For the text-containing cell, return its midpoint in [x, y] coordinate format. 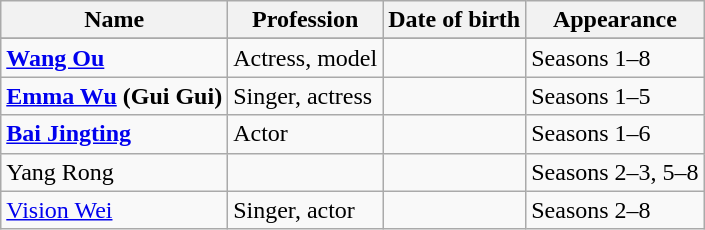
Seasons 1–8 [615, 58]
Seasons 2–8 [615, 210]
Emma Wu (Gui Gui) [114, 96]
Appearance [615, 20]
Date of birth [454, 20]
Profession [306, 20]
Seasons 2–3, 5–8 [615, 172]
Vision Wei [114, 210]
Seasons 1–5 [615, 96]
Yang Rong [114, 172]
Singer, actor [306, 210]
Singer, actress [306, 96]
Seasons 1–6 [615, 134]
Bai Jingting [114, 134]
Wang Ou [114, 58]
Actor [306, 134]
Actress, model [306, 58]
Name [114, 20]
